Output the [x, y] coordinate of the center of the cell containing the given text.  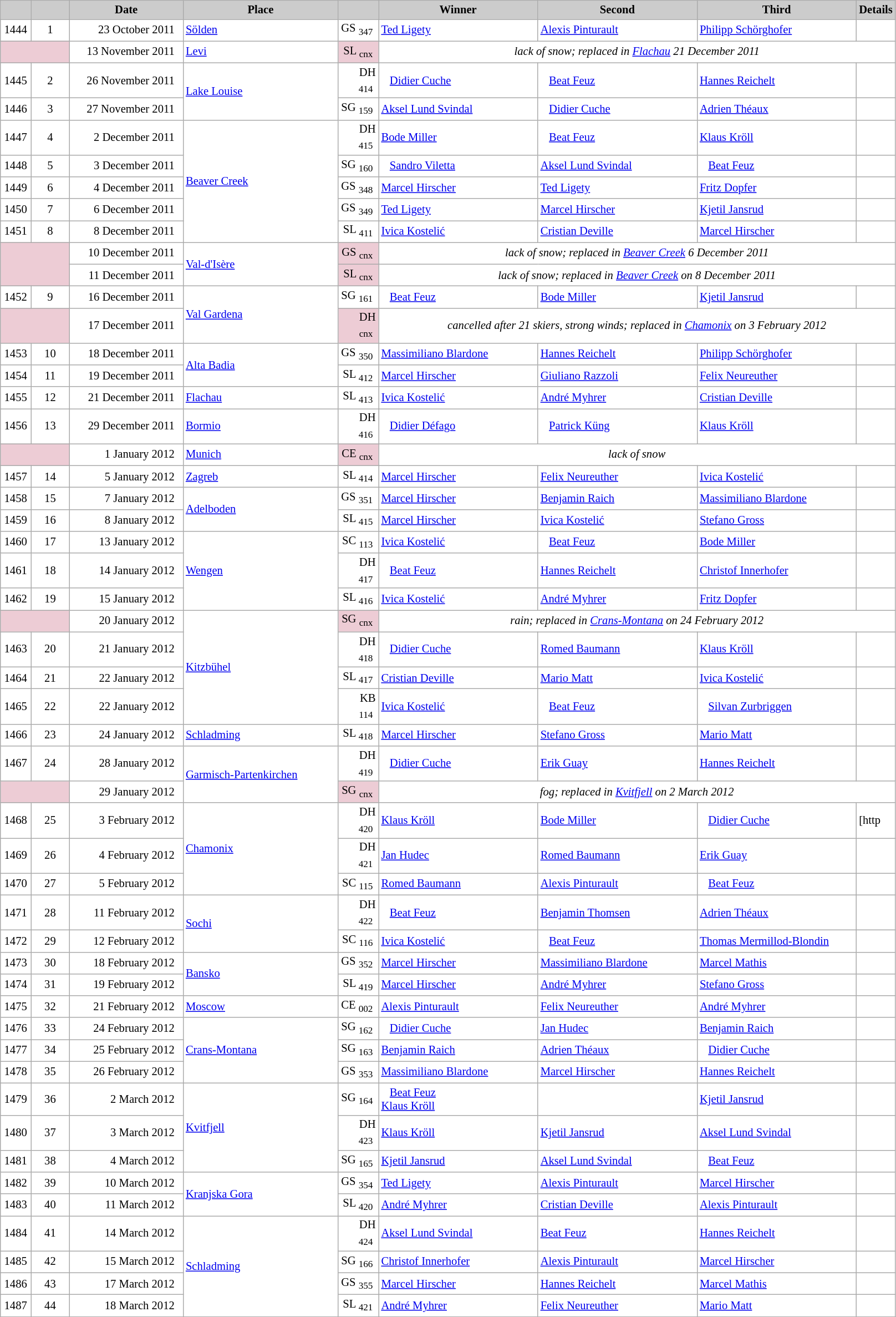
2 March 2012 [126, 1099]
10 [50, 354]
21 December 2011 [126, 397]
Kitzbühel [261, 667]
1473 [16, 963]
SG 163 [358, 1050]
Third [776, 9]
26 November 2011 [126, 80]
Giuliano Razzoli [618, 376]
SL 414 [358, 476]
SG 160 [358, 165]
1450 [16, 210]
29 January 2012 [126, 792]
1445 [16, 80]
38 [50, 1161]
1468 [16, 820]
14 March 2012 [126, 1233]
39 [50, 1183]
SL 419 [358, 984]
1486 [16, 1284]
27 [50, 884]
Bormio [261, 426]
11 February 2012 [126, 912]
13 [50, 426]
1453 [16, 354]
Benjamin Thomsen [618, 912]
5 February 2012 [126, 884]
4 March 2012 [126, 1161]
Levi [261, 52]
13 January 2012 [126, 541]
4 February 2012 [126, 855]
1451 [16, 231]
1460 [16, 541]
29 [50, 941]
1487 [16, 1305]
Beat Feuz Klaus Kröll [458, 1099]
1465 [16, 706]
SL 420 [358, 1205]
fog; replaced in Kvitfjell on 2 March 2012 [637, 792]
1475 [16, 1006]
18 December 2011 [126, 354]
28 [50, 912]
19 February 2012 [126, 984]
26 February 2012 [126, 1072]
16 [50, 520]
Silvan Zurbriggen [776, 706]
43 [50, 1284]
4 [50, 138]
1 January 2012 [126, 455]
19 December 2011 [126, 376]
34 [50, 1050]
18 [50, 570]
1461 [16, 570]
1462 [16, 599]
DH 421 [358, 855]
1 [50, 30]
20 January 2012 [126, 620]
DH 417 [358, 570]
GS 353 [358, 1072]
SL 417 [358, 678]
Alta Badia [261, 365]
6 [50, 188]
3 [50, 109]
7 [50, 210]
20 [50, 649]
1464 [16, 678]
Second [618, 9]
SG 166 [358, 1262]
SG 165 [358, 1161]
5 January 2012 [126, 476]
14 January 2012 [126, 570]
13 November 2011 [126, 52]
17 December 2011 [126, 325]
rain; replaced in Crans-Montana on 24 February 2012 [637, 620]
DH 415 [358, 138]
23 October 2011 [126, 30]
17 [50, 541]
Winner [458, 9]
GS 351 [358, 498]
Place [261, 9]
1458 [16, 498]
GS 352 [358, 963]
Zagreb [261, 476]
1457 [16, 476]
Patrick Küng [618, 426]
CE cnx [358, 455]
21 February 2012 [126, 1006]
17 March 2012 [126, 1284]
10 March 2012 [126, 1183]
1446 [16, 109]
SC 113 [358, 541]
SG 159 [358, 109]
Moscow [261, 1006]
1455 [16, 397]
Val-d'Isère [261, 264]
1454 [16, 376]
GS 350 [358, 354]
SG 161 [358, 296]
CE 002 [358, 1006]
Thomas Mermillod-Blondin [776, 941]
1480 [16, 1133]
1444 [16, 30]
16 December 2011 [126, 296]
12 [50, 397]
37 [50, 1133]
SL 421 [358, 1305]
SC 115 [358, 884]
36 [50, 1099]
lack of snow; replaced in Flachau 21 December 2011 [637, 52]
21 January 2012 [126, 649]
26 [50, 855]
8 January 2012 [126, 520]
KB 114 [358, 706]
DH 419 [358, 763]
SG 162 [358, 1029]
Bansko [261, 974]
11 March 2012 [126, 1205]
1459 [16, 520]
35 [50, 1072]
41 [50, 1233]
18 February 2012 [126, 963]
DH 416 [358, 426]
25 February 2012 [126, 1050]
Chamonix [261, 849]
27 November 2011 [126, 109]
SG 164 [358, 1099]
DH 414 [358, 80]
2 [50, 80]
8 [50, 231]
5 [50, 165]
10 December 2011 [126, 253]
14 [50, 476]
11 December 2011 [126, 275]
29 December 2011 [126, 426]
6 December 2011 [126, 210]
Kranjska Gora [261, 1194]
DH 420 [358, 820]
24 [50, 763]
33 [50, 1029]
DH 422 [358, 912]
SL 418 [358, 735]
4 December 2011 [126, 188]
DH cnx [358, 325]
24 February 2012 [126, 1029]
Lake Louise [261, 91]
Details [876, 9]
1482 [16, 1183]
GS 348 [358, 188]
1452 [16, 296]
Val Gardena [261, 314]
Garmisch-Partenkirchen [261, 774]
21 [50, 678]
1474 [16, 984]
Munich [261, 455]
SL 412 [358, 376]
Didier Défago [458, 426]
SL 415 [358, 520]
Date [126, 9]
Sölden [261, 30]
Beaver Creek [261, 181]
GS 354 [358, 1183]
1479 [16, 1099]
1485 [16, 1262]
SC 116 [358, 941]
44 [50, 1305]
23 [50, 735]
1467 [16, 763]
1471 [16, 912]
42 [50, 1262]
3 February 2012 [126, 820]
Sochi [261, 923]
1472 [16, 941]
1477 [16, 1050]
1449 [16, 188]
31 [50, 984]
Flachau [261, 397]
3 March 2012 [126, 1133]
Crans-Montana [261, 1050]
1476 [16, 1029]
18 March 2012 [126, 1305]
lack of snow; replaced in Beaver Creek on 8 December 2011 [637, 275]
1470 [16, 884]
1481 [16, 1161]
8 December 2011 [126, 231]
15 January 2012 [126, 599]
15 [50, 498]
SL 413 [358, 397]
3 December 2011 [126, 165]
1484 [16, 1233]
cancelled after 21 skiers, strong winds; replaced in Chamonix on 3 February 2012 [637, 325]
28 January 2012 [126, 763]
1456 [16, 426]
30 [50, 963]
7 January 2012 [126, 498]
1478 [16, 1072]
15 March 2012 [126, 1262]
12 February 2012 [126, 941]
1463 [16, 649]
1483 [16, 1205]
GS 349 [358, 210]
9 [50, 296]
DH 424 [358, 1233]
lack of snow; replaced in Beaver Creek 6 December 2011 [637, 253]
lack of snow [637, 455]
2 December 2011 [126, 138]
[http [876, 820]
1466 [16, 735]
22 [50, 706]
GS 347 [358, 30]
DH 423 [358, 1133]
32 [50, 1006]
25 [50, 820]
SL 416 [358, 599]
1448 [16, 165]
Adelboden [261, 509]
Sandro Viletta [458, 165]
GS cnx [358, 253]
DH 418 [358, 649]
24 January 2012 [126, 735]
40 [50, 1205]
1469 [16, 855]
19 [50, 599]
GS 355 [358, 1284]
SL 411 [358, 231]
Wengen [261, 570]
11 [50, 376]
1447 [16, 138]
Kvitfjell [261, 1127]
